Determine the (X, Y) coordinate at the center of the cell enclosing the given text.  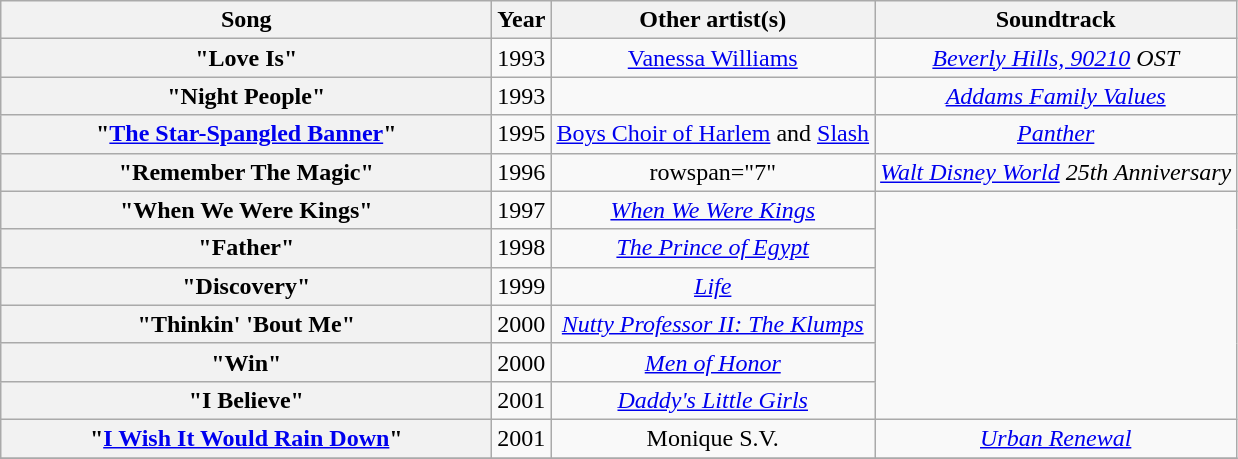
Panther (1056, 134)
Other artist(s) (713, 20)
Vanessa Williams (713, 58)
"Father" (246, 248)
"I Believe" (246, 400)
"Remember The Magic" (246, 172)
Soundtrack (1056, 20)
Life (713, 286)
Monique S.V. (713, 438)
1995 (522, 134)
1998 (522, 248)
"Win" (246, 362)
Beverly Hills, 90210 OST (1056, 58)
1996 (522, 172)
When We Were Kings (713, 210)
1999 (522, 286)
"Love Is" (246, 58)
1997 (522, 210)
"When We Were Kings" (246, 210)
"Night People" (246, 96)
Men of Honor (713, 362)
Year (522, 20)
"I Wish It Would Rain Down" (246, 438)
Addams Family Values (1056, 96)
"Thinkin' 'Bout Me" (246, 324)
rowspan="7" (713, 172)
Walt Disney World 25th Anniversary (1056, 172)
Boys Choir of Harlem and Slash (713, 134)
Urban Renewal (1056, 438)
"The Star-Spangled Banner" (246, 134)
Nutty Professor II: The Klumps (713, 324)
Daddy's Little Girls (713, 400)
"Discovery" (246, 286)
The Prince of Egypt (713, 248)
Song (246, 20)
